Search for the cell housing the specified text and yield its [X, Y] center coordinate. 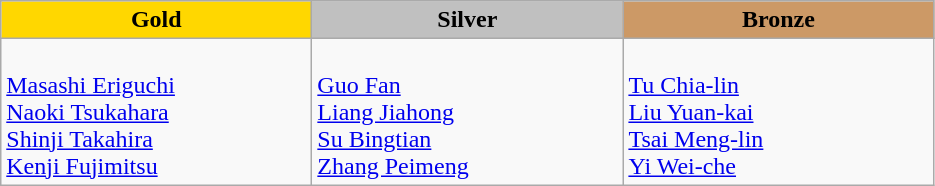
Tu Chia-linLiu Yuan-kaiTsai Meng-linYi Wei-che [778, 112]
Gold [156, 20]
Masashi EriguchiNaoki TsukaharaShinji TakahiraKenji Fujimitsu [156, 112]
Guo FanLiang JiahongSu BingtianZhang Peimeng [468, 112]
Silver [468, 20]
Bronze [778, 20]
